Find where the given text appears and provide that cell's center as [X, Y] coordinate. 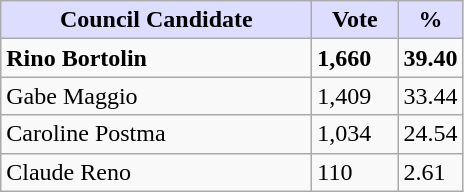
Council Candidate [156, 20]
Gabe Maggio [156, 96]
Vote [355, 20]
39.40 [430, 58]
2.61 [430, 172]
110 [355, 172]
Rino Bortolin [156, 58]
24.54 [430, 134]
Claude Reno [156, 172]
1,034 [355, 134]
33.44 [430, 96]
% [430, 20]
1,409 [355, 96]
1,660 [355, 58]
Caroline Postma [156, 134]
